Provide the (x, y) coordinate of the cell's center where the given text is located.  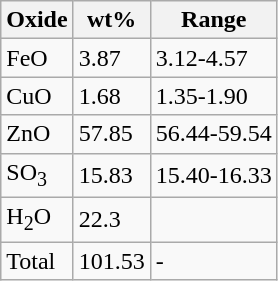
Oxide (37, 20)
15.83 (112, 175)
15.40-16.33 (214, 175)
56.44-59.54 (214, 134)
101.53 (112, 261)
3.12-4.57 (214, 58)
FeO (37, 58)
- (214, 261)
3.87 (112, 58)
1.68 (112, 96)
wt% (112, 20)
H2O (37, 219)
1.35-1.90 (214, 96)
Range (214, 20)
22.3 (112, 219)
ZnO (37, 134)
SO3 (37, 175)
CuO (37, 96)
Total (37, 261)
57.85 (112, 134)
